Extract the [x, y] coordinate from the center of the cell holding the provided text.  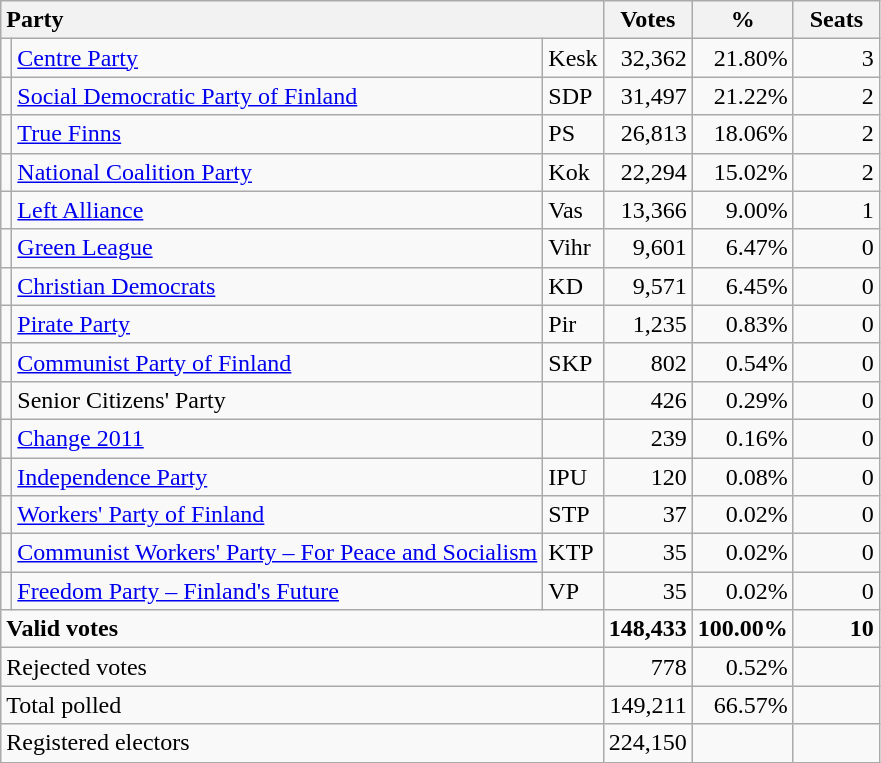
Freedom Party – Finland's Future [278, 591]
STP [573, 515]
Vas [573, 210]
3 [836, 58]
802 [648, 362]
0.08% [742, 477]
22,294 [648, 172]
31,497 [648, 96]
32,362 [648, 58]
% [742, 20]
26,813 [648, 134]
1,235 [648, 324]
Votes [648, 20]
149,211 [648, 705]
Communist Party of Finland [278, 362]
Kok [573, 172]
0.54% [742, 362]
Pir [573, 324]
426 [648, 400]
National Coalition Party [278, 172]
KD [573, 286]
1 [836, 210]
778 [648, 667]
True Finns [278, 134]
18.06% [742, 134]
SKP [573, 362]
Pirate Party [278, 324]
15.02% [742, 172]
120 [648, 477]
Kesk [573, 58]
Registered electors [302, 743]
21.22% [742, 96]
6.47% [742, 248]
9,571 [648, 286]
224,150 [648, 743]
Rejected votes [302, 667]
21.80% [742, 58]
Left Alliance [278, 210]
Independence Party [278, 477]
Total polled [302, 705]
Seats [836, 20]
Senior Citizens' Party [278, 400]
Vihr [573, 248]
0.52% [742, 667]
Social Democratic Party of Finland [278, 96]
9.00% [742, 210]
Workers' Party of Finland [278, 515]
148,433 [648, 629]
Christian Democrats [278, 286]
0.16% [742, 438]
Valid votes [302, 629]
VP [573, 591]
239 [648, 438]
100.00% [742, 629]
Centre Party [278, 58]
Green League [278, 248]
KTP [573, 553]
0.83% [742, 324]
9,601 [648, 248]
10 [836, 629]
Party [302, 20]
0.29% [742, 400]
IPU [573, 477]
37 [648, 515]
Communist Workers' Party – For Peace and Socialism [278, 553]
Change 2011 [278, 438]
PS [573, 134]
66.57% [742, 705]
6.45% [742, 286]
13,366 [648, 210]
SDP [573, 96]
